Determine the (x, y) coordinate at the center of the cell enclosing the given text.  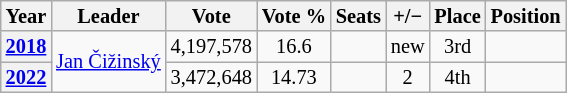
Position (526, 16)
2018 (26, 46)
Jan Čižinský (108, 62)
Vote % (294, 16)
new (408, 46)
2022 (26, 78)
16.6 (294, 46)
Year (26, 16)
3,472,648 (212, 78)
2 (408, 78)
4th (458, 78)
Leader (108, 16)
Place (458, 16)
14.73 (294, 78)
4,197,578 (212, 46)
Vote (212, 16)
+/− (408, 16)
3rd (458, 46)
Seats (358, 16)
